Identify which cell holds the provided text, then report its [x, y] central coordinate. 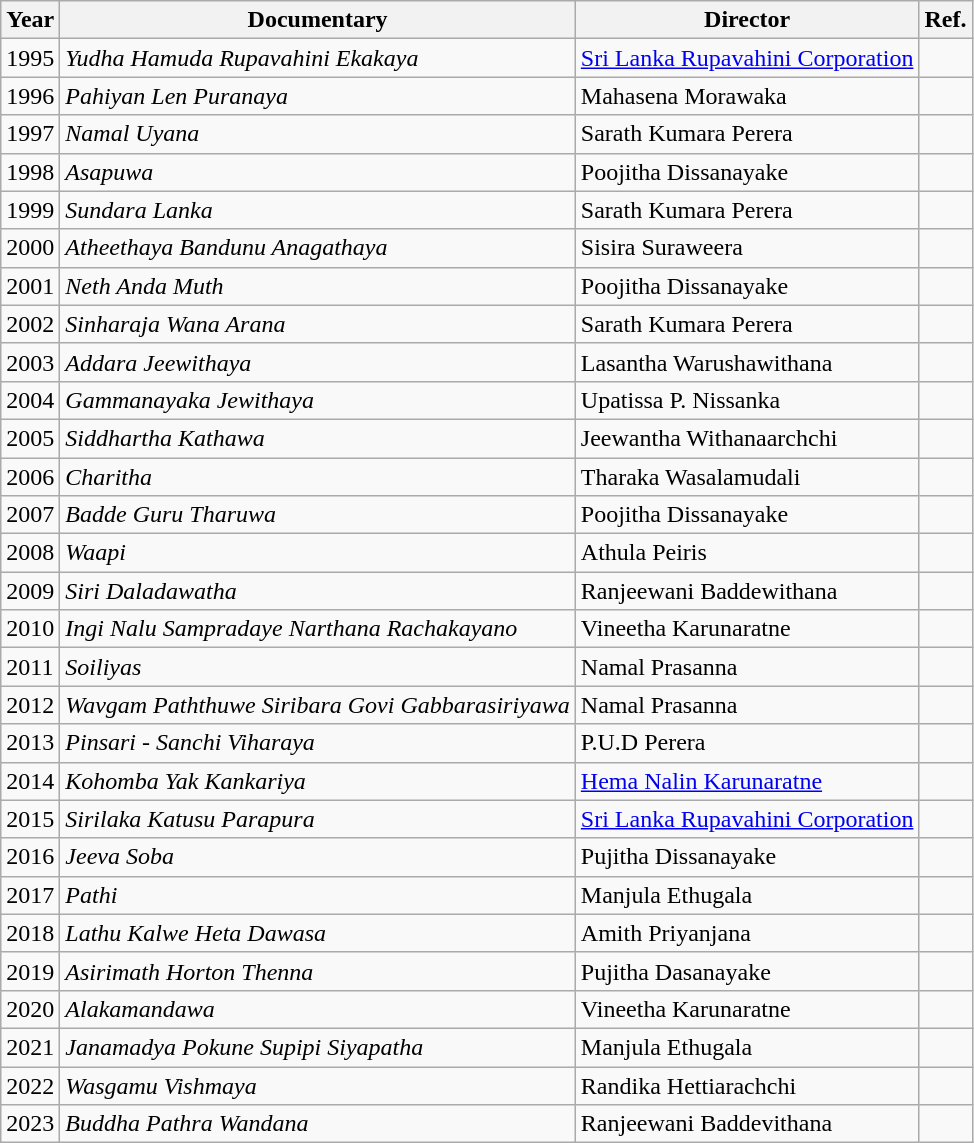
Yudha Hamuda Rupavahini Ekakaya [318, 58]
Siri Daladawatha [318, 591]
Atheethaya Bandunu Anagathaya [318, 248]
Director [747, 20]
Amith Priyanjana [747, 933]
Sirilaka Katusu Parapura [318, 819]
Asapuwa [318, 172]
P.U.D Perera [747, 743]
1998 [30, 172]
1996 [30, 96]
2001 [30, 286]
Badde Guru Tharuwa [318, 515]
Lathu Kalwe Heta Dawasa [318, 933]
2011 [30, 667]
1995 [30, 58]
Addara Jeewithaya [318, 362]
Ingi Nalu Sampradaye Narthana Rachakayano [318, 629]
Upatissa P. Nissanka [747, 400]
Ranjeewani Baddevithana [747, 1124]
Waapi [318, 553]
Asirimath Horton Thenna [318, 971]
Pujitha Dasanayake [747, 971]
2019 [30, 971]
2014 [30, 781]
Sundara Lanka [318, 210]
Buddha Pathra Wandana [318, 1124]
Mahasena Morawaka [747, 96]
Year [30, 20]
2021 [30, 1047]
Hema Nalin Karunaratne [747, 781]
Kohomba Yak Kankariya [318, 781]
2013 [30, 743]
2017 [30, 895]
Pujitha Dissanayake [747, 857]
Athula Peiris [747, 553]
Tharaka Wasalamudali [747, 477]
Pahiyan Len Puranaya [318, 96]
2003 [30, 362]
Sinharaja Wana Arana [318, 324]
Ref. [946, 20]
Gammanayaka Jewithaya [318, 400]
Sisira Suraweera [747, 248]
Jeewantha Withanaarchchi [747, 438]
Alakamandawa [318, 1009]
Janamadya Pokune Supipi Siyapatha [318, 1047]
Charitha [318, 477]
2012 [30, 705]
2000 [30, 248]
Namal Uyana [318, 134]
Neth Anda Muth [318, 286]
2022 [30, 1085]
Pathi [318, 895]
Randika Hettiarachchi [747, 1085]
Documentary [318, 20]
2010 [30, 629]
Ranjeewani Baddewithana [747, 591]
Jeeva Soba [318, 857]
2015 [30, 819]
2008 [30, 553]
2006 [30, 477]
2007 [30, 515]
2023 [30, 1124]
Wasgamu Vishmaya [318, 1085]
2016 [30, 857]
Siddhartha Kathawa [318, 438]
Lasantha Warushawithana [747, 362]
1997 [30, 134]
2004 [30, 400]
2005 [30, 438]
Soiliyas [318, 667]
2002 [30, 324]
2020 [30, 1009]
1999 [30, 210]
2018 [30, 933]
Wavgam Paththuwe Siribara Govi Gabbarasiriyawa [318, 705]
Pinsari - Sanchi Viharaya [318, 743]
2009 [30, 591]
